Provide the [x, y] coordinate of the cell's center where the given text is located.  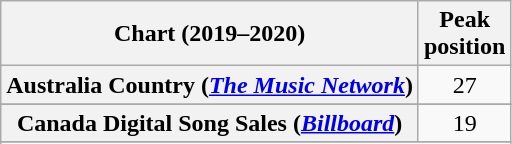
27 [464, 85]
Peakposition [464, 34]
19 [464, 123]
Australia Country (The Music Network) [210, 85]
Canada Digital Song Sales (Billboard) [210, 123]
Chart (2019–2020) [210, 34]
